Locate the cell with the specified text and output its [x, y] center coordinate. 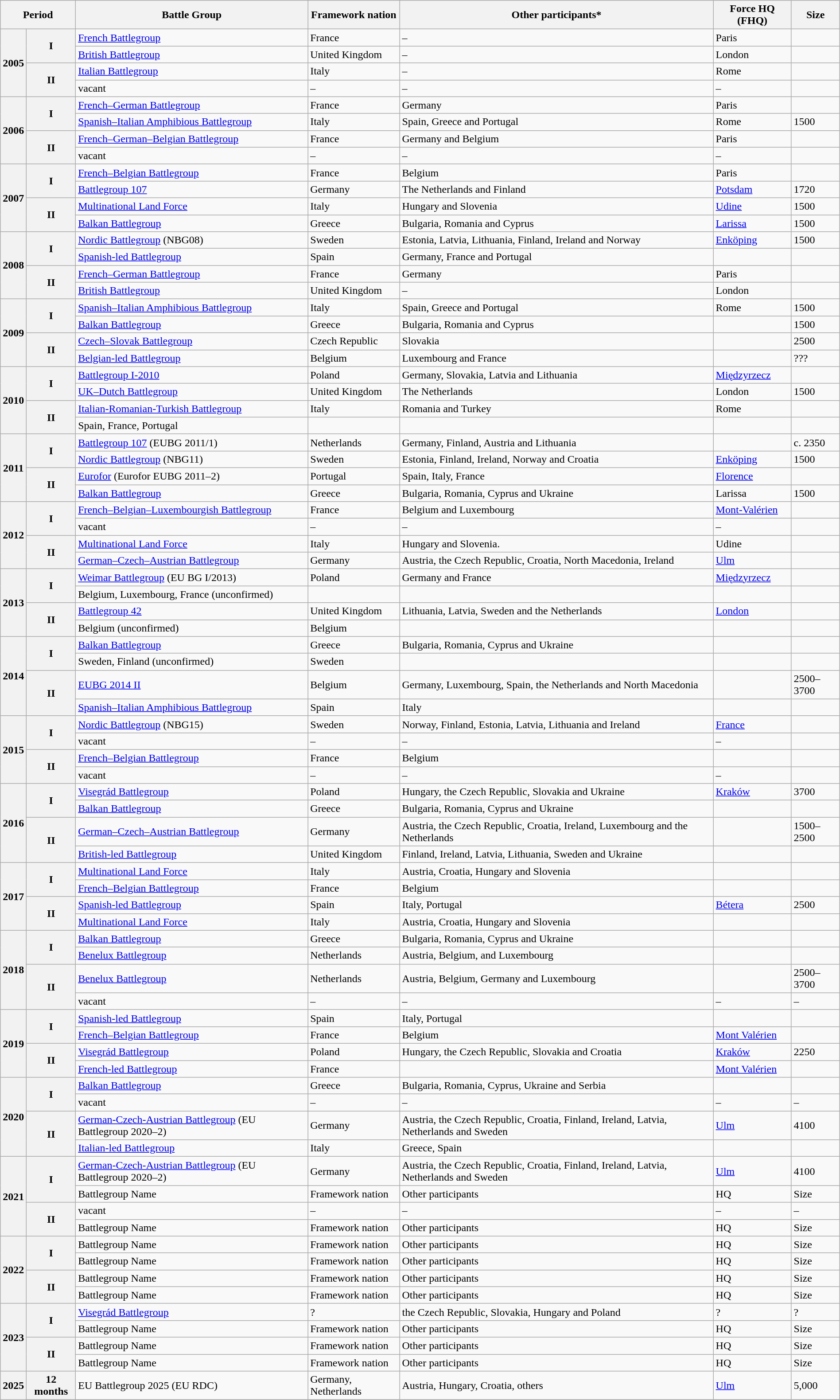
Belgium and Luxembourg [556, 510]
2012 [13, 535]
Spain, France, Portugal [192, 425]
2013 [13, 603]
2017 [13, 897]
2008 [13, 265]
Battlegroup 42 [192, 611]
Austria, Belgium, and Luxembourg [556, 955]
2020 [13, 1117]
EU Battlegroup 2025 (EU RDC) [192, 1385]
2007 [13, 198]
2021 [13, 1197]
c. 2350 [815, 442]
Bulgaria, Romania, Cyprus, Ukraine and Serbia [556, 1086]
Eurofor (Eurofor EUBG 2011–2) [192, 476]
Austria, Hungary, Croatia, others [556, 1385]
2019 [13, 1043]
Spain, Italy, France [556, 476]
2022 [13, 1270]
Battle Group [192, 15]
Italian-Romanian-Turkish Battlegroup [192, 409]
Luxembourg and France [556, 358]
Belgium, Luxembourg, France (unconfirmed) [192, 594]
Germany, Netherlands [354, 1385]
UK–Dutch Battlegroup [192, 392]
Finland, Ireland, Latvia, Lithuania, Sweden and Ukraine [556, 854]
British-led Battlegroup [192, 854]
2023 [13, 1337]
Czech Republic [354, 341]
Norway, Finland, Estonia, Latvia, Lithuania and Ireland [556, 724]
Czech–Slovak Battlegroup [192, 341]
Lithuania, Latvia, Sweden and the Netherlands [556, 611]
Belgium (unconfirmed) [192, 628]
Slovakia [556, 341]
Germany, Slovakia, Latvia and Lithuania [556, 375]
2011 [13, 468]
Germany and France [556, 577]
2015 [13, 749]
EUBG 2014 II [192, 684]
French Battlegroup [192, 38]
2016 [13, 823]
2009 [13, 333]
Hungary, the Czech Republic, Slovakia and Croatia [556, 1052]
Nordic Battlegroup (NBG11) [192, 459]
3700 [815, 792]
1500–2500 [815, 831]
Italian Battlegroup [192, 71]
12 months [51, 1385]
French-led Battlegroup [192, 1069]
5,000 [815, 1385]
2005 [13, 63]
Hungary and Slovenia. [556, 544]
Greece, Spain [556, 1148]
Potsdam [752, 189]
Italian-led Battlegroup [192, 1148]
Austria, Belgium, Germany and Luxembourg [556, 979]
2018 [13, 970]
2014 [13, 676]
Hungary, the Czech Republic, Slovakia and Ukraine [556, 792]
Germany, France and Portugal [556, 257]
Weimar Battlegroup (EU BG I/2013) [192, 577]
French–German–Belgian Battlegroup [192, 139]
Germany, Finland, Austria and Lithuania [556, 442]
Battlegroup I-2010 [192, 375]
Battlegroup 107 [192, 189]
the Czech Republic, Slovakia, Hungary and Poland [556, 1312]
Austria, the Czech Republic, Croatia, North Macedonia, Ireland [556, 561]
Germany and Belgium [556, 139]
Other participants* [556, 15]
1720 [815, 189]
Belgian-led Battlegroup [192, 358]
Germany, Luxembourg, Spain, the Netherlands and North Macedonia [556, 684]
Florence [752, 476]
Sweden, Finland (unconfirmed) [192, 662]
2025 [13, 1385]
Mont-Valérien [752, 510]
2006 [13, 130]
Austria, the Czech Republic, Croatia, Ireland, Luxembourg and the Netherlands [556, 831]
French–Belgian–Luxembourgish Battlegroup [192, 510]
Force HQ (FHQ) [752, 15]
Estonia, Finland, Ireland, Norway and Croatia [556, 459]
Bétera [752, 905]
2250 [815, 1052]
Hungary and Slovenia [556, 206]
The Netherlands and Finland [556, 189]
??? [815, 358]
Battlegroup 107 (EUBG 2011/1) [192, 442]
The Netherlands [556, 392]
Estonia, Latvia, Lithuania, Finland, Ireland and Norway [556, 240]
Nordic Battlegroup (NBG15) [192, 724]
Portugal [354, 476]
Nordic Battlegroup (NBG08) [192, 240]
Period [38, 15]
Romania and Turkey [556, 409]
2010 [13, 400]
